Output the [x, y] coordinate of the center of the cell containing the given text.  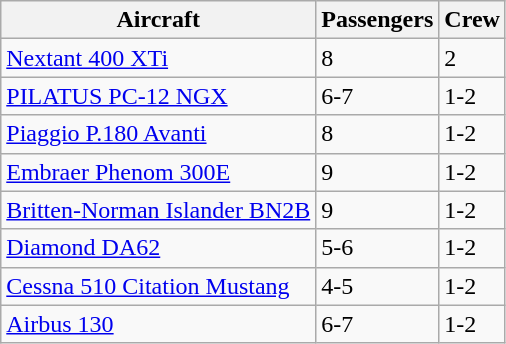
Britten-Norman Islander BN2B [158, 210]
Passengers [378, 20]
Cessna 510 Citation Mustang [158, 286]
PILATUS PC-12 NGX [158, 96]
Crew [472, 20]
Piaggio P.180 Avanti [158, 134]
Airbus 130 [158, 324]
Diamond DA62 [158, 248]
2 [472, 58]
Aircraft [158, 20]
4-5 [378, 286]
Nextant 400 XTi [158, 58]
5-6 [378, 248]
Embraer Phenom 300E [158, 172]
